Locate the cell with the specified text and output its (X, Y) center coordinate. 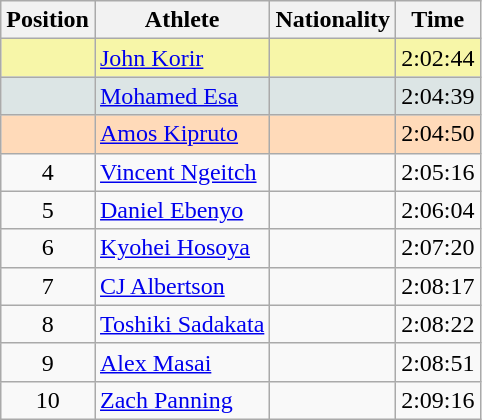
Toshiki Sadakata (182, 324)
Kyohei Hosoya (182, 248)
Position (48, 20)
7 (48, 286)
9 (48, 362)
8 (48, 324)
4 (48, 172)
Time (438, 20)
Mohamed Esa (182, 96)
Zach Panning (182, 400)
CJ Albertson (182, 286)
Alex Masai (182, 362)
2:08:22 (438, 324)
2:06:04 (438, 210)
Amos Kipruto (182, 134)
2:05:16 (438, 172)
2:02:44 (438, 58)
10 (48, 400)
2:07:20 (438, 248)
Nationality (333, 20)
2:09:16 (438, 400)
2:04:50 (438, 134)
Vincent Ngeitch (182, 172)
Athlete (182, 20)
John Korir (182, 58)
2:08:51 (438, 362)
5 (48, 210)
2:04:39 (438, 96)
Daniel Ebenyo (182, 210)
6 (48, 248)
2:08:17 (438, 286)
